Provide the (x, y) coordinate of the cell's center where the given text is located.  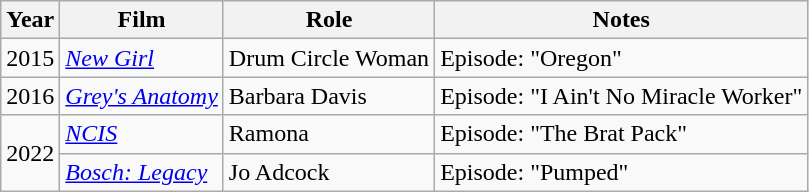
Grey's Anatomy (142, 96)
Bosch: Legacy (142, 172)
Jo Adcock (328, 172)
2022 (30, 153)
Episode: "I Ain't No Miracle Worker" (622, 96)
Drum Circle Woman (328, 58)
Episode: "Pumped" (622, 172)
NCIS (142, 134)
Episode: "The Brat Pack" (622, 134)
Year (30, 20)
Ramona (328, 134)
Episode: "Oregon" (622, 58)
Notes (622, 20)
Barbara Davis (328, 96)
2015 (30, 58)
2016 (30, 96)
Role (328, 20)
New Girl (142, 58)
Film (142, 20)
